For the text-containing cell, return its midpoint in [x, y] coordinate format. 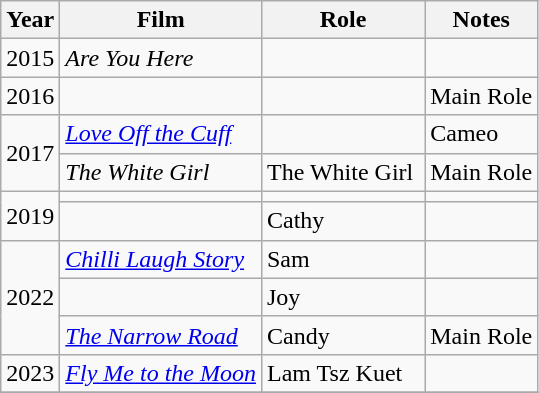
Cameo [482, 134]
Fly Me to the Moon [161, 373]
Love Off the Cuff [161, 134]
Year [30, 20]
Film [161, 20]
Are You Here [161, 58]
Joy [342, 297]
2019 [30, 216]
2023 [30, 373]
Notes [482, 20]
Lam Tsz Kuet [342, 373]
2022 [30, 297]
2016 [30, 96]
The Narrow Road [161, 335]
Cathy [342, 221]
Role [342, 20]
Chilli Laugh Story [161, 259]
Candy [342, 335]
2015 [30, 58]
2017 [30, 153]
Sam [342, 259]
